Find where the given text appears and provide that cell's center as (X, Y) coordinate. 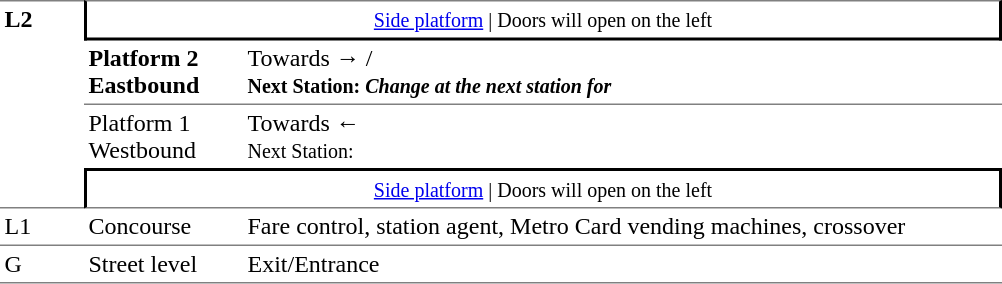
Concourse (164, 226)
Towards ← Next Station: (622, 136)
Platform 1Westbound (164, 136)
L2 (42, 104)
Street level (164, 264)
Platform 2Eastbound (164, 72)
L1 (42, 226)
Exit/Entrance (622, 264)
Towards → / Next Station: Change at the next station for (622, 72)
Fare control, station agent, Metro Card vending machines, crossover (622, 226)
G (42, 264)
